Determine the [X, Y] coordinate at the center of the cell enclosing the given text.  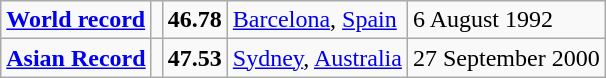
Barcelona, Spain [317, 20]
46.78 [194, 20]
47.53 [194, 58]
Asian Record [76, 58]
Sydney, Australia [317, 58]
World record [76, 20]
27 September 2000 [506, 58]
6 August 1992 [506, 20]
